Search for the cell housing the specified text and yield its [X, Y] center coordinate. 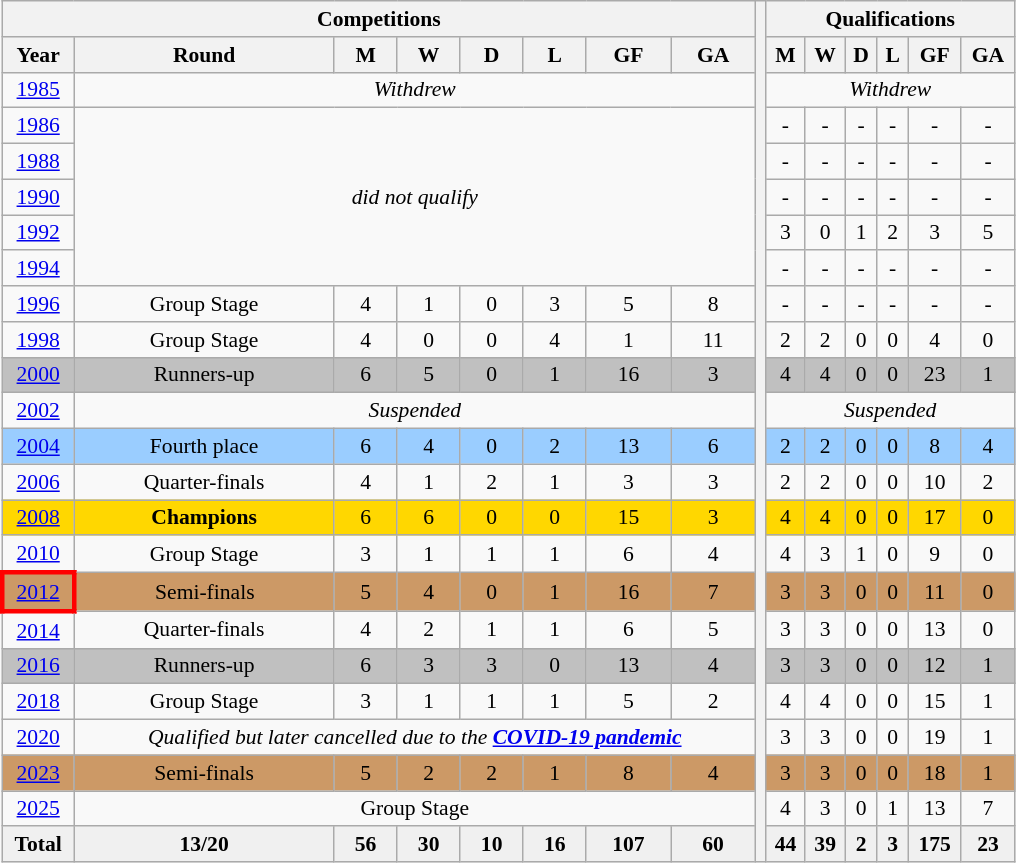
2000 [38, 375]
Qualifications [890, 19]
9 [934, 554]
19 [934, 738]
1992 [38, 233]
Champions [204, 518]
1996 [38, 304]
17 [934, 518]
1986 [38, 126]
Competitions [378, 19]
12 [934, 666]
did not qualify [414, 197]
44 [786, 845]
2025 [38, 809]
1994 [38, 269]
13/20 [204, 845]
2016 [38, 666]
Total [38, 845]
2010 [38, 554]
30 [428, 845]
2004 [38, 447]
1988 [38, 162]
2020 [38, 738]
2006 [38, 482]
2014 [38, 630]
Year [38, 55]
Fourth place [204, 447]
Round [204, 55]
1998 [38, 340]
2008 [38, 518]
1985 [38, 90]
107 [628, 845]
2002 [38, 411]
60 [714, 845]
56 [366, 845]
1990 [38, 197]
2018 [38, 702]
39 [825, 845]
175 [934, 845]
Qualified but later cancelled due to the COVID-19 pandemic [414, 738]
2023 [38, 773]
18 [934, 773]
2012 [38, 592]
